Output the [x, y] coordinate of the center of the cell containing the given text.  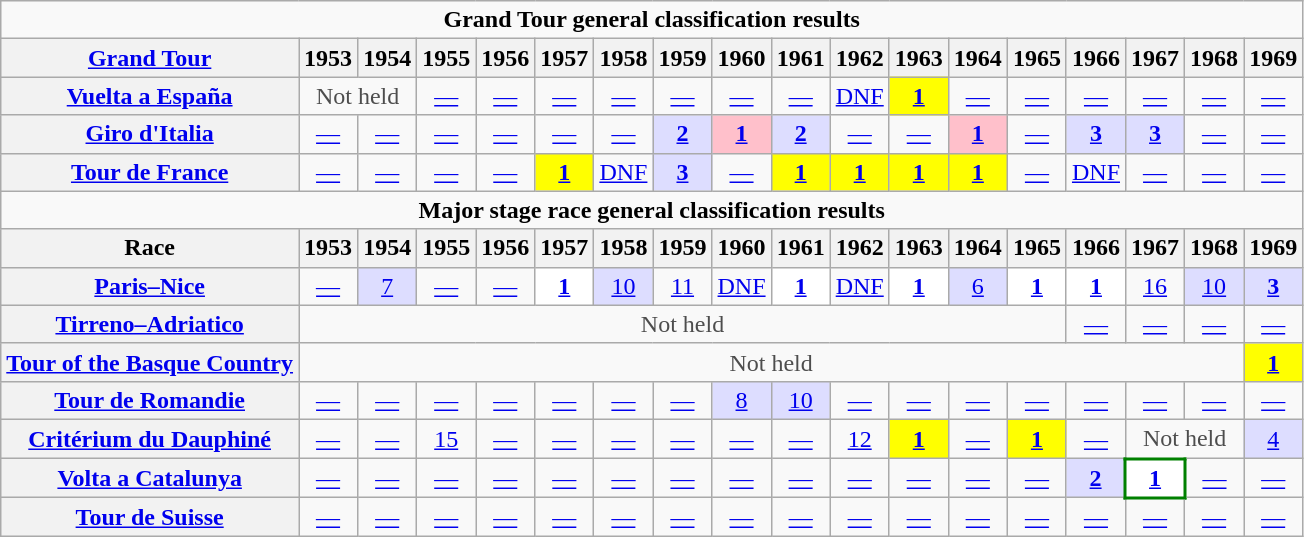
Grand Tour general classification results [652, 20]
15 [446, 438]
Tour of the Basque Country [150, 362]
8 [742, 400]
6 [978, 286]
Tour de Suisse [150, 518]
Volta a Catalunya [150, 478]
Tour de France [150, 172]
Vuelta a España [150, 96]
4 [1274, 438]
Tour de Romandie [150, 400]
Giro d'Italia [150, 134]
Major stage race general classification results [652, 210]
12 [860, 438]
Race [150, 248]
Tirreno–Adriatico [150, 324]
11 [682, 286]
Critérium du Dauphiné [150, 438]
7 [388, 286]
16 [1156, 286]
Paris–Nice [150, 286]
Grand Tour [150, 58]
